Provide the (x, y) coordinate of the cell's center where the given text is located.  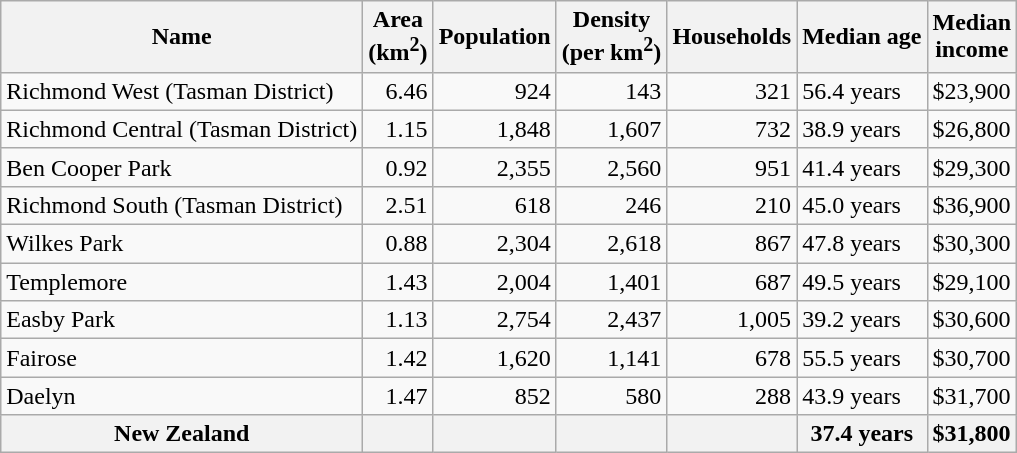
1,620 (494, 358)
288 (732, 396)
Richmond West (Tasman District) (182, 91)
New Zealand (182, 434)
$30,700 (972, 358)
Fairose (182, 358)
618 (494, 205)
1,848 (494, 129)
$26,800 (972, 129)
867 (732, 244)
321 (732, 91)
2,754 (494, 320)
$29,300 (972, 167)
Area(km2) (398, 37)
Richmond South (Tasman District) (182, 205)
45.0 years (862, 205)
Density(per km2) (612, 37)
1,141 (612, 358)
$23,900 (972, 91)
38.9 years (862, 129)
2.51 (398, 205)
Name (182, 37)
Ben Cooper Park (182, 167)
56.4 years (862, 91)
1,005 (732, 320)
1.43 (398, 282)
$30,600 (972, 320)
852 (494, 396)
2,560 (612, 167)
43.9 years (862, 396)
687 (732, 282)
6.46 (398, 91)
37.4 years (862, 434)
Richmond Central (Tasman District) (182, 129)
39.2 years (862, 320)
924 (494, 91)
1,401 (612, 282)
Population (494, 37)
1.13 (398, 320)
41.4 years (862, 167)
$31,800 (972, 434)
951 (732, 167)
$30,300 (972, 244)
2,618 (612, 244)
580 (612, 396)
678 (732, 358)
$36,900 (972, 205)
1,607 (612, 129)
2,004 (494, 282)
1.15 (398, 129)
1.47 (398, 396)
210 (732, 205)
49.5 years (862, 282)
55.5 years (862, 358)
2,437 (612, 320)
Templemore (182, 282)
143 (612, 91)
$29,100 (972, 282)
Median age (862, 37)
0.88 (398, 244)
$31,700 (972, 396)
246 (612, 205)
Daelyn (182, 396)
0.92 (398, 167)
1.42 (398, 358)
Households (732, 37)
732 (732, 129)
2,304 (494, 244)
Easby Park (182, 320)
2,355 (494, 167)
Wilkes Park (182, 244)
47.8 years (862, 244)
Medianincome (972, 37)
